Determine the (X, Y) coordinate at the center of the cell enclosing the given text.  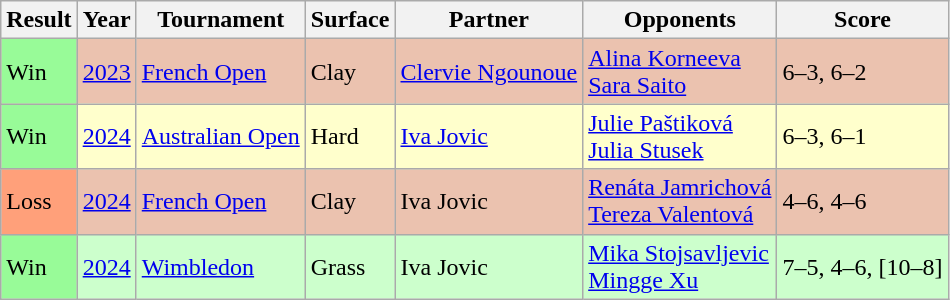
Wimbledon (220, 266)
Australian Open (220, 136)
Tournament (220, 20)
Opponents (680, 20)
Year (106, 20)
Partner (489, 20)
Hard (350, 136)
Renáta Jamrichová Tereza Valentová (680, 202)
4–6, 4–6 (862, 202)
6–3, 6–1 (862, 136)
Clervie Ngounoue (489, 72)
Score (862, 20)
Loss (39, 202)
6–3, 6–2 (862, 72)
Surface (350, 20)
Result (39, 20)
Mika Stojsavljevic Mingge Xu (680, 266)
7–5, 4–6, [10–8] (862, 266)
Julie Paštiková Julia Stusek (680, 136)
Alina Korneeva Sara Saito (680, 72)
Grass (350, 266)
2023 (106, 72)
